Return the (x, y) coordinate for the center point of the cell that contains the specified text.  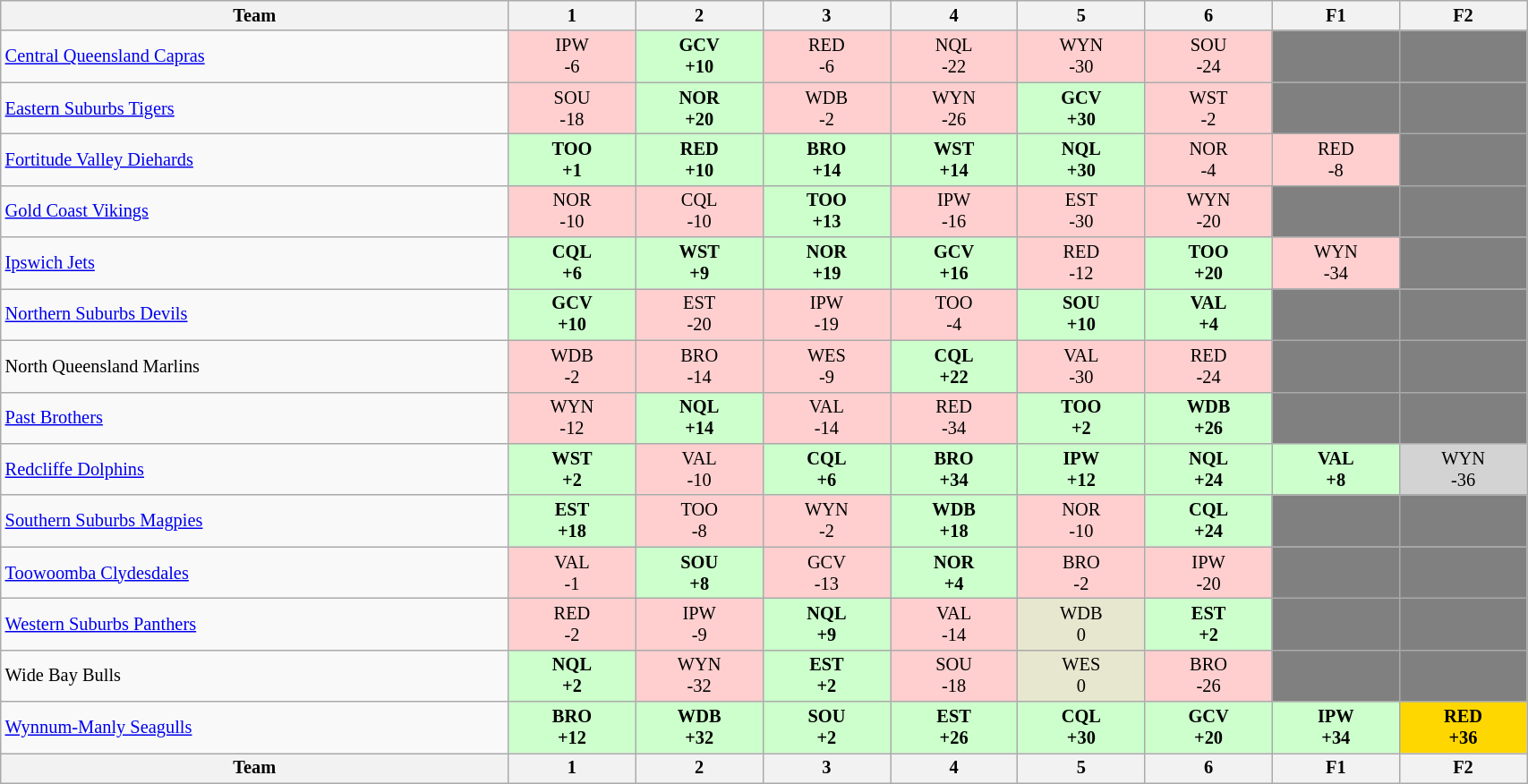
WYN-32 (699, 676)
CQL+22 (953, 366)
Wide Bay Bulls (254, 676)
NOR+20 (699, 108)
Southern Suburbs Magpies (254, 521)
GCV-13 (826, 573)
CQL+30 (1081, 728)
WES0 (1081, 676)
WDB+18 (953, 521)
WST+9 (699, 263)
NQL+9 (826, 624)
CQL-10 (699, 211)
WES-9 (826, 366)
WYN-36 (1463, 469)
TOO+1 (572, 159)
Central Queensland Capras (254, 56)
WYN-2 (826, 521)
North Queensland Marlins (254, 366)
GCV+30 (1081, 108)
VAL-10 (699, 469)
SOU+10 (1081, 314)
WDB+26 (1208, 418)
RED-6 (826, 56)
IPW-6 (572, 56)
NQL-22 (953, 56)
NQL+14 (699, 418)
IPW-16 (953, 211)
EST+18 (572, 521)
Northern Suburbs Devils (254, 314)
Redcliffe Dolphins (254, 469)
Toowoomba Clydesdales (254, 573)
NOR+4 (953, 573)
Wynnum-Manly Seagulls (254, 728)
WYN-26 (953, 108)
WST+2 (572, 469)
RED-2 (572, 624)
TOO+20 (1208, 263)
VAL-30 (1081, 366)
IPW+34 (1336, 728)
NQL+30 (1081, 159)
VAL+4 (1208, 314)
WDB+32 (699, 728)
TOO-8 (699, 521)
EST-20 (699, 314)
SOU+2 (826, 728)
VAL-1 (572, 573)
RED+10 (699, 159)
RED-8 (1336, 159)
Past Brothers (254, 418)
CQL+24 (1208, 521)
BRO-14 (699, 366)
Ipswich Jets (254, 263)
RED-34 (953, 418)
WYN-12 (572, 418)
BRO+12 (572, 728)
EST-30 (1081, 211)
NOR+19 (826, 263)
RED-24 (1208, 366)
BRO+34 (953, 469)
IPW-9 (699, 624)
VAL+8 (1336, 469)
BRO-2 (1081, 573)
BRO-26 (1208, 676)
Western Suburbs Panthers (254, 624)
SOU+8 (699, 573)
WST-2 (1208, 108)
EST+26 (953, 728)
IPW+12 (1081, 469)
IPW-20 (1208, 573)
BRO+14 (826, 159)
NQL+2 (572, 676)
RED+36 (1463, 728)
WYN-30 (1081, 56)
NQL+24 (1208, 469)
WYN-34 (1336, 263)
WST+14 (953, 159)
RED-12 (1081, 263)
IPW-19 (826, 314)
NOR-4 (1208, 159)
Gold Coast Vikings (254, 211)
GCV+20 (1208, 728)
GCV+16 (953, 263)
TOO+2 (1081, 418)
Eastern Suburbs Tigers (254, 108)
SOU-24 (1208, 56)
WYN-20 (1208, 211)
WDB0 (1081, 624)
TOO+13 (826, 211)
Fortitude Valley Diehards (254, 159)
TOO-4 (953, 314)
